Search for the cell housing the specified text and yield its (x, y) center coordinate. 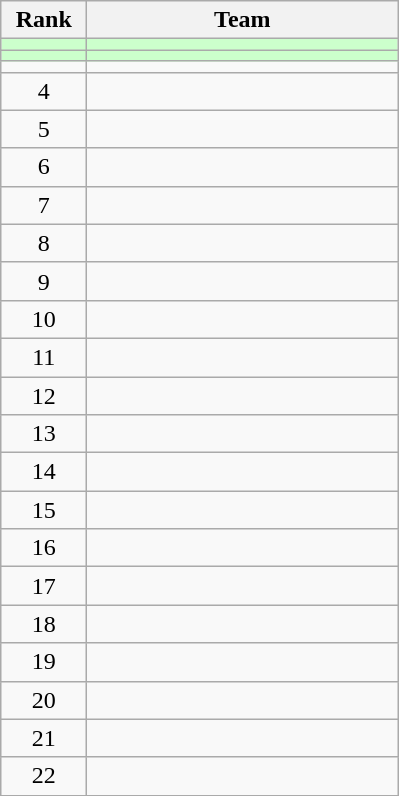
18 (44, 624)
11 (44, 357)
16 (44, 548)
22 (44, 776)
14 (44, 472)
7 (44, 205)
19 (44, 662)
13 (44, 434)
Rank (44, 20)
6 (44, 167)
10 (44, 319)
17 (44, 586)
21 (44, 738)
20 (44, 700)
12 (44, 395)
5 (44, 129)
Team (242, 20)
8 (44, 243)
15 (44, 510)
4 (44, 91)
9 (44, 281)
